Search for the cell housing the specified text and yield its [X, Y] center coordinate. 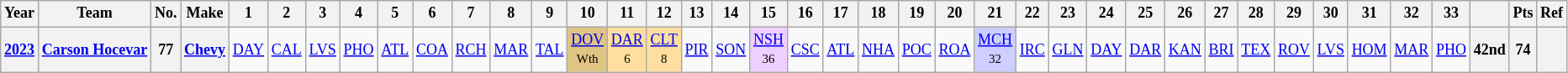
SON [731, 50]
Chevy [205, 50]
COA [432, 50]
NSH36 [768, 50]
2023 [20, 50]
HOM [1369, 50]
1 [248, 13]
33 [1451, 13]
2 [286, 13]
74 [1523, 50]
32 [1412, 13]
31 [1369, 13]
5 [395, 13]
TAL [550, 50]
11 [627, 13]
DOVWth [588, 50]
KAN [1185, 50]
4 [358, 13]
21 [995, 13]
7 [471, 13]
25 [1145, 13]
MCH32 [995, 50]
CAL [286, 50]
28 [1256, 13]
19 [916, 13]
CSC [805, 50]
3 [323, 13]
18 [879, 13]
10 [588, 13]
TEX [1256, 50]
CLT8 [664, 50]
17 [841, 13]
Year [20, 13]
DAR [1145, 50]
GLN [1068, 50]
Make [205, 13]
42nd [1490, 50]
15 [768, 13]
30 [1330, 13]
6 [432, 13]
14 [731, 13]
Carson Hocevar [94, 50]
20 [955, 13]
RCH [471, 50]
22 [1032, 13]
26 [1185, 13]
8 [511, 13]
ROA [955, 50]
PIR [696, 50]
IRC [1032, 50]
24 [1106, 13]
DAR6 [627, 50]
13 [696, 13]
POC [916, 50]
23 [1068, 13]
BRI [1221, 50]
No. [166, 13]
Pts [1523, 13]
9 [550, 13]
77 [166, 50]
Team [94, 13]
27 [1221, 13]
29 [1295, 13]
NHA [879, 50]
12 [664, 13]
ROV [1295, 50]
Ref [1552, 13]
16 [805, 13]
